For the text-containing cell, return its midpoint in [x, y] coordinate format. 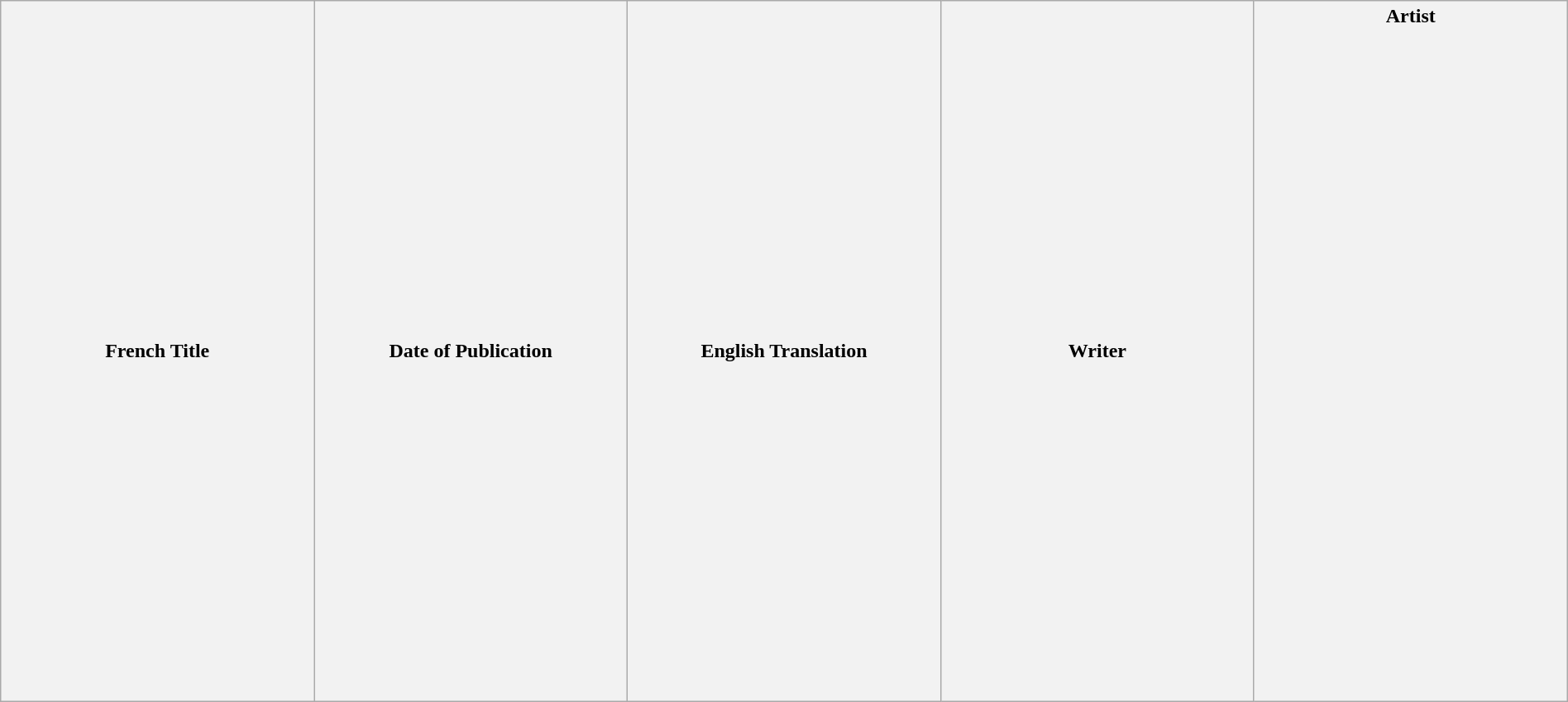
Artist [1411, 351]
Date of Publication [471, 351]
Writer [1097, 351]
English Translation [784, 351]
French Title [157, 351]
